Locate the cell with the specified text and output its (X, Y) center coordinate. 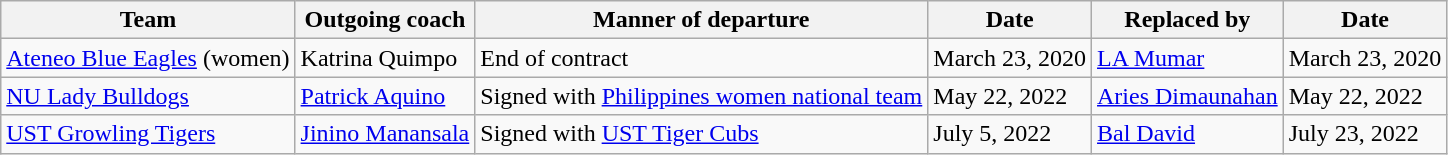
Aries Dimaunahan (1188, 96)
Bal David (1188, 134)
LA Mumar (1188, 58)
Team (148, 20)
Outgoing coach (385, 20)
Katrina Quimpo (385, 58)
Ateneo Blue Eagles (women) (148, 58)
Replaced by (1188, 20)
Jinino Manansala (385, 134)
Signed with Philippines women national team (702, 96)
End of contract (702, 58)
NU Lady Bulldogs (148, 96)
Patrick Aquino (385, 96)
UST Growling Tigers (148, 134)
Manner of departure (702, 20)
Signed with UST Tiger Cubs (702, 134)
July 5, 2022 (1010, 134)
July 23, 2022 (1365, 134)
